Determine the (x, y) coordinate at the center of the cell enclosing the given text.  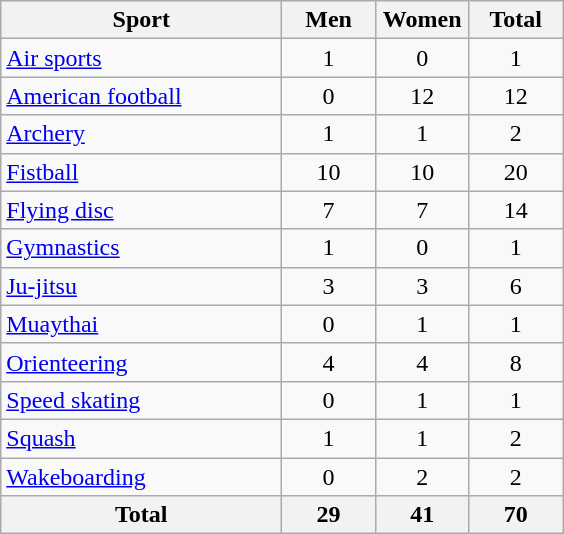
Archery (142, 134)
Squash (142, 438)
Gymnastics (142, 248)
Wakeboarding (142, 477)
29 (329, 515)
14 (516, 210)
6 (516, 286)
Men (329, 20)
Fistball (142, 172)
Orienteering (142, 362)
Air sports (142, 58)
Flying disc (142, 210)
Speed skating (142, 400)
Ju-jitsu (142, 286)
41 (422, 515)
70 (516, 515)
8 (516, 362)
American football (142, 96)
20 (516, 172)
Women (422, 20)
Sport (142, 20)
Muaythai (142, 324)
